Provide the (x, y) coordinate of the cell's center where the given text is located.  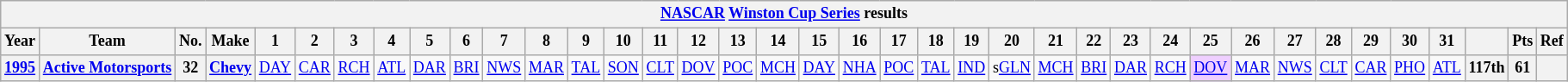
No. (191, 41)
61 (1522, 67)
9 (586, 41)
5 (431, 41)
Pts (1522, 41)
15 (819, 41)
26 (1253, 41)
Year (21, 41)
20 (1013, 41)
Active Motorsports (107, 67)
4 (392, 41)
17 (899, 41)
Team (107, 41)
27 (1295, 41)
31 (1447, 41)
30 (1410, 41)
1 (275, 41)
sGLN (1013, 67)
7 (505, 41)
16 (859, 41)
28 (1333, 41)
21 (1056, 41)
11 (660, 41)
19 (971, 41)
Make (231, 41)
10 (623, 41)
117th (1486, 67)
29 (1371, 41)
25 (1211, 41)
8 (547, 41)
Ref (1553, 41)
32 (191, 67)
22 (1094, 41)
12 (698, 41)
Chevy (231, 67)
24 (1170, 41)
2 (314, 41)
3 (354, 41)
18 (936, 41)
1995 (21, 67)
NHA (859, 67)
PHO (1410, 67)
IND (971, 67)
13 (738, 41)
NASCAR Winston Cup Series results (784, 14)
6 (467, 41)
SON (623, 67)
14 (778, 41)
23 (1131, 41)
